From the cell containing the given text, extract its center point as [X, Y] coordinate. 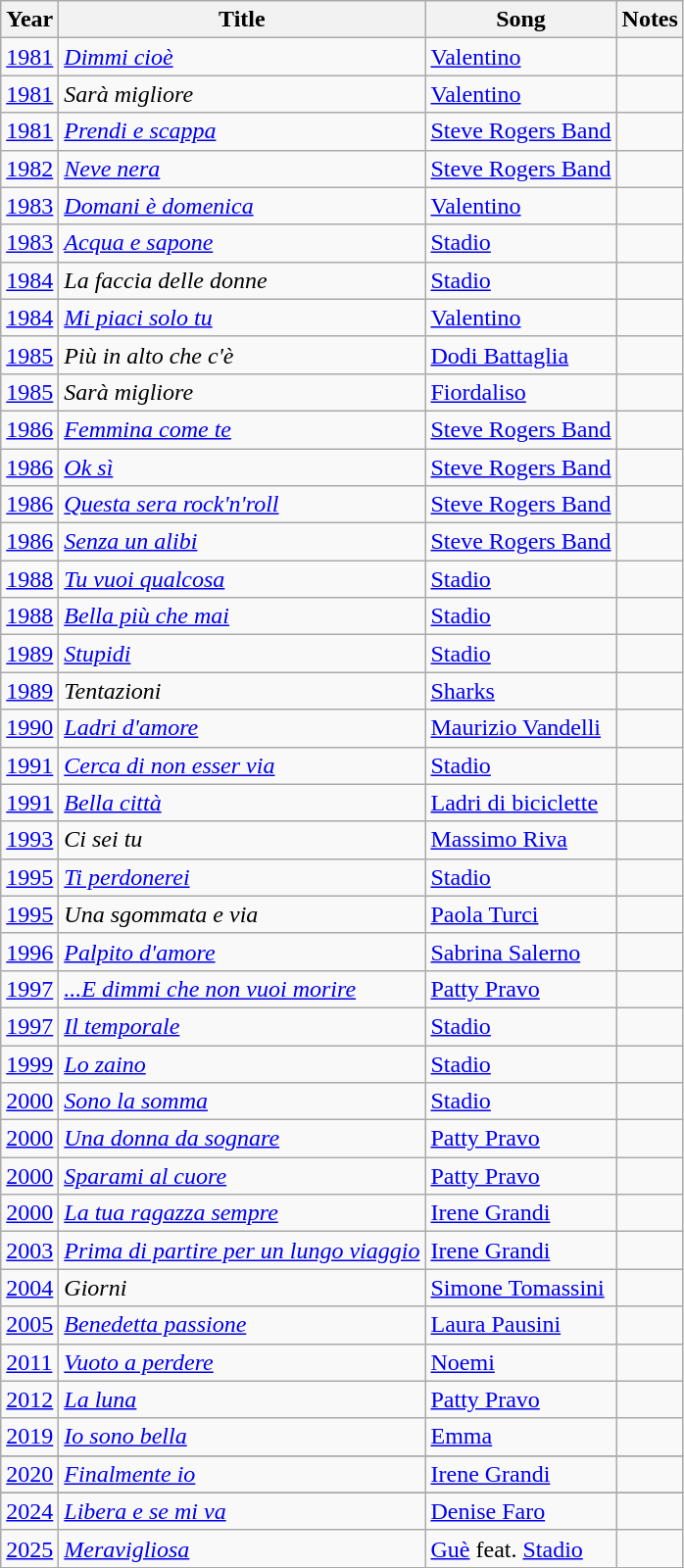
Emma [521, 1437]
Sabrina Salerno [521, 952]
1982 [29, 169]
Neve nera [242, 169]
Title [242, 20]
Prendi e scappa [242, 131]
Paola Turci [521, 914]
La tua ragazza sempre [242, 1213]
Giorni [242, 1288]
Domani è domenica [242, 206]
Bella città [242, 803]
Massimo Riva [521, 840]
Benedetta passione [242, 1325]
Io sono bella [242, 1437]
Acqua e sapone [242, 243]
Tu vuoi qualcosa [242, 579]
1999 [29, 1063]
Stupidi [242, 654]
Denise Faro [521, 1511]
Simone Tomassini [521, 1288]
Ti perdonerei [242, 877]
Palpito d'amore [242, 952]
Ladri d'amore [242, 728]
Mi piaci solo tu [242, 318]
Year [29, 20]
2004 [29, 1288]
2020 [29, 1474]
2024 [29, 1511]
...E dimmi che non vuoi morire [242, 989]
1996 [29, 952]
Vuoto a perdere [242, 1362]
Finalmente io [242, 1474]
Ladri di biciclette [521, 803]
La luna [242, 1399]
Femmina come te [242, 429]
Guè feat. Stadio [521, 1548]
Dodi Battaglia [521, 355]
Dimmi cioè [242, 57]
Notes [650, 20]
Laura Pausini [521, 1325]
Una sgommata e via [242, 914]
Ok sì [242, 467]
Maurizio Vandelli [521, 728]
Lo zaino [242, 1063]
Song [521, 20]
2019 [29, 1437]
Sono la somma [242, 1102]
Sparami al cuore [242, 1176]
Questa sera rock'n'roll [242, 505]
Bella più che mai [242, 616]
2005 [29, 1325]
1993 [29, 840]
Tentazioni [242, 691]
Prima di partire per un lungo viaggio [242, 1250]
2012 [29, 1399]
2003 [29, 1250]
Libera e se mi va [242, 1511]
Ci sei tu [242, 840]
Noemi [521, 1362]
La faccia delle donne [242, 280]
Meravigliosa [242, 1548]
Il temporale [242, 1026]
2025 [29, 1548]
2011 [29, 1362]
Una donna da sognare [242, 1139]
Più in alto che c'è [242, 355]
Cerca di non esser via [242, 765]
Fiordaliso [521, 392]
Senza un alibi [242, 542]
1990 [29, 728]
Sharks [521, 691]
